Return the (x, y) coordinate for the center point of the cell that contains the specified text.  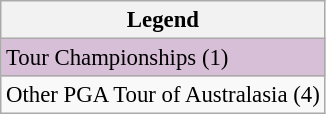
Tour Championships (1) (163, 58)
Other PGA Tour of Australasia (4) (163, 95)
Legend (163, 20)
